Return (x, y) of the center of cell containing provided text 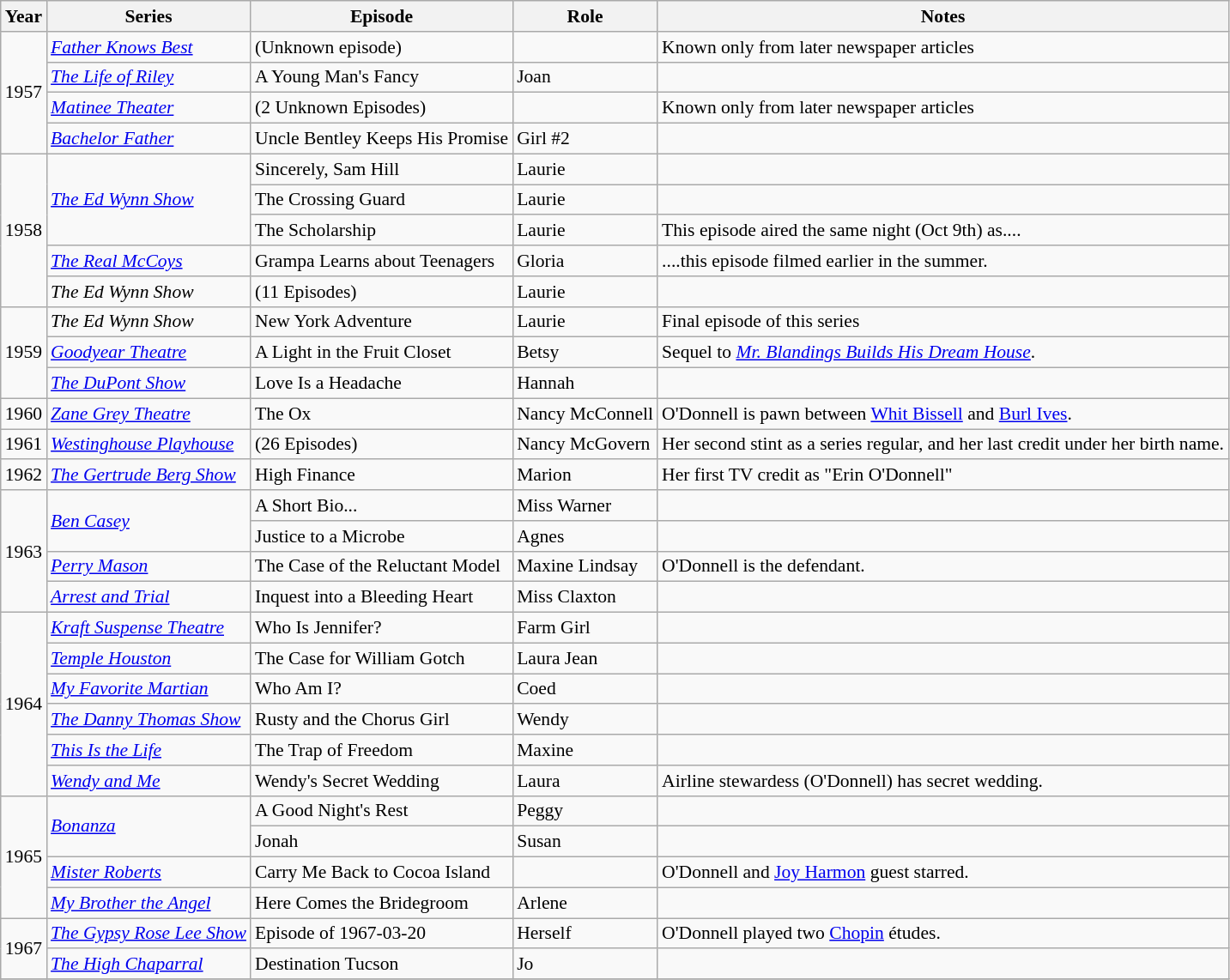
Girl #2 (585, 139)
(2 Unknown Episodes) (381, 108)
A Good Night's Rest (381, 811)
Nancy McConnell (585, 414)
Sequel to Mr. Blandings Builds His Dream House. (942, 353)
The High Chaparral (148, 965)
Laura Jean (585, 658)
Joan (585, 77)
....this episode filmed earlier in the summer. (942, 261)
1967 (24, 949)
Herself (585, 934)
1965 (24, 856)
My Favorite Martian (148, 689)
The DuPont Show (148, 384)
Maxine (585, 750)
The Gertrude Berg Show (148, 475)
Coed (585, 689)
(26 Episodes) (381, 445)
Episode (381, 16)
Marion (585, 475)
Mister Roberts (148, 873)
Destination Tucson (381, 965)
The Trap of Freedom (381, 750)
Bachelor Father (148, 139)
High Finance (381, 475)
My Brother the Angel (148, 903)
Miss Claxton (585, 597)
Laura (585, 781)
Who Is Jennifer? (381, 628)
The Case of the Reluctant Model (381, 566)
Matinee Theater (148, 108)
Her first TV credit as "Erin O'Donnell" (942, 475)
O'Donnell is the defendant. (942, 566)
Year (24, 16)
Wendy (585, 720)
Love Is a Headache (381, 384)
A Young Man's Fancy (381, 77)
Maxine Lindsay (585, 566)
Here Comes the Bridegroom (381, 903)
Wendy's Secret Wedding (381, 781)
Sincerely, Sam Hill (381, 169)
Series (148, 16)
This episode aired the same night (Oct 9th) as.... (942, 231)
Farm Girl (585, 628)
1962 (24, 475)
Episode of 1967-03-20 (381, 934)
O'Donnell and Joy Harmon guest starred. (942, 873)
Gloria (585, 261)
1961 (24, 445)
1959 (24, 352)
Airline stewardess (O'Donnell) has secret wedding. (942, 781)
Perry Mason (148, 566)
Zane Grey Theatre (148, 414)
Jonah (381, 842)
Final episode of this series (942, 322)
Inquest into a Bleeding Heart (381, 597)
The Gypsy Rose Lee Show (148, 934)
Hannah (585, 384)
The Real McCoys (148, 261)
The Crossing Guard (381, 200)
Rusty and the Chorus Girl (381, 720)
O'Donnell is pawn between Whit Bissell and Burl Ives. (942, 414)
Kraft Suspense Theatre (148, 628)
Arrest and Trial (148, 597)
Nancy McGovern (585, 445)
(Unknown episode) (381, 47)
1957 (24, 93)
The Ox (381, 414)
Role (585, 16)
Miss Warner (585, 505)
(11 Episodes) (381, 292)
A Short Bio... (381, 505)
Peggy (585, 811)
1960 (24, 414)
Jo (585, 965)
O'Donnell played two Chopin études. (942, 934)
Ben Casey (148, 520)
The Scholarship (381, 231)
Carry Me Back to Cocoa Island (381, 873)
Justice to a Microbe (381, 536)
Betsy (585, 353)
Temple Houston (148, 658)
Her second stint as a series regular, and her last credit under her birth name. (942, 445)
Grampa Learns about Teenagers (381, 261)
Uncle Bentley Keeps His Promise (381, 139)
This Is the Life (148, 750)
Father Knows Best (148, 47)
1963 (24, 551)
Who Am I? (381, 689)
New York Adventure (381, 322)
Wendy and Me (148, 781)
Goodyear Theatre (148, 353)
1964 (24, 705)
Arlene (585, 903)
The Case for William Gotch (381, 658)
1958 (24, 230)
Notes (942, 16)
The Danny Thomas Show (148, 720)
A Light in the Fruit Closet (381, 353)
The Life of Riley (148, 77)
Agnes (585, 536)
Westinghouse Playhouse (148, 445)
Bonanza (148, 826)
Susan (585, 842)
